Provide the [X, Y] coordinate of the cell's center where the given text is located.  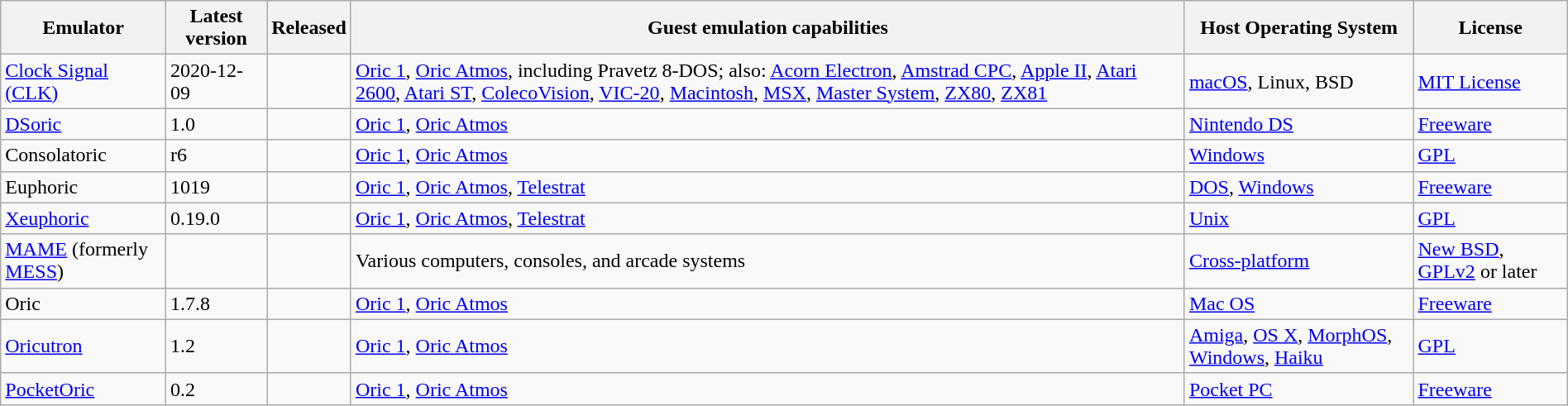
DOS, Windows [1298, 187]
1019 [216, 187]
Released [309, 28]
Oric [84, 303]
r6 [216, 155]
1.2 [216, 346]
0.19.0 [216, 218]
Consolatoric [84, 155]
Guest emulation capabilities [767, 28]
Latest version [216, 28]
Xeuphoric [84, 218]
Host Operating System [1298, 28]
Windows [1298, 155]
Clock Signal (CLK) [84, 81]
2020-12-09 [216, 81]
Oricutron [84, 346]
Various computers, consoles, and arcade systems [767, 261]
0.2 [216, 389]
Nintendo DS [1298, 124]
Pocket PC [1298, 389]
1.7.8 [216, 303]
macOS, Linux, BSD [1298, 81]
PocketOric [84, 389]
Mac OS [1298, 303]
New BSD, GPLv2 or later [1490, 261]
Euphoric [84, 187]
DSoric [84, 124]
MIT License [1490, 81]
1.0 [216, 124]
Amiga, OS X, MorphOS, Windows, Haiku [1298, 346]
License [1490, 28]
Emulator [84, 28]
MAME (formerly MESS) [84, 261]
Cross-platform [1298, 261]
Unix [1298, 218]
